Find where the given text appears and provide that cell's center as [X, Y] coordinate. 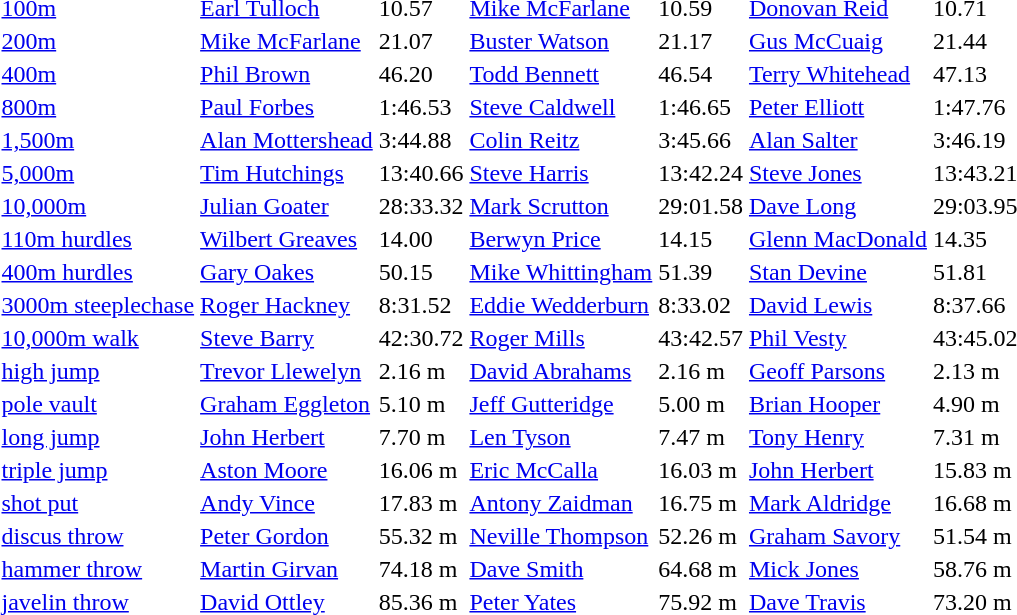
high jump [98, 371]
Mike Whittingham [561, 272]
16.06 m [421, 470]
42:30.72 [421, 338]
21.17 [701, 41]
5.00 m [701, 404]
Todd Bennett [561, 74]
8:33.02 [701, 305]
Glenn MacDonald [838, 239]
Terry Whitehead [838, 74]
400m [98, 74]
Julian Goater [287, 206]
800m [98, 107]
3000m steeplechase [98, 305]
29:01.58 [701, 206]
Brian Hooper [838, 404]
discus throw [98, 536]
Phil Vesty [838, 338]
55.32 m [421, 536]
1:46.53 [421, 107]
Wilbert Greaves [287, 239]
hammer throw [98, 569]
16.75 m [701, 503]
Andy Vince [287, 503]
51.39 [701, 272]
Aston Moore [287, 470]
Steve Caldwell [561, 107]
13:40.66 [421, 173]
Steve Harris [561, 173]
Buster Watson [561, 41]
Phil Brown [287, 74]
14.15 [701, 239]
Roger Hackney [287, 305]
Tony Henry [838, 437]
Trevor Llewelyn [287, 371]
Graham Eggleton [287, 404]
3:44.88 [421, 140]
Dave Long [838, 206]
Peter Elliott [838, 107]
1:46.65 [701, 107]
10,000m walk [98, 338]
Mark Aldridge [838, 503]
Tim Hutchings [287, 173]
Graham Savory [838, 536]
Roger Mills [561, 338]
8:31.52 [421, 305]
10,000m [98, 206]
200m [98, 41]
Mark Scrutton [561, 206]
74.18 m [421, 569]
46.54 [701, 74]
3:45.66 [701, 140]
Paul Forbes [287, 107]
Steve Barry [287, 338]
13:42.24 [701, 173]
shot put [98, 503]
Berwyn Price [561, 239]
50.15 [421, 272]
Martin Girvan [287, 569]
David Lewis [838, 305]
Peter Gordon [287, 536]
28:33.32 [421, 206]
long jump [98, 437]
7.70 m [421, 437]
17.83 m [421, 503]
14.00 [421, 239]
Mike McFarlane [287, 41]
Jeff Gutteridge [561, 404]
Geoff Parsons [838, 371]
5,000m [98, 173]
Alan Salter [838, 140]
Eddie Wedderburn [561, 305]
Len Tyson [561, 437]
110m hurdles [98, 239]
David Abrahams [561, 371]
1,500m [98, 140]
Neville Thompson [561, 536]
16.03 m [701, 470]
Colin Reitz [561, 140]
46.20 [421, 74]
5.10 m [421, 404]
pole vault [98, 404]
Antony Zaidman [561, 503]
triple jump [98, 470]
64.68 m [701, 569]
Dave Smith [561, 569]
Gus McCuaig [838, 41]
Stan Devine [838, 272]
Gary Oakes [287, 272]
52.26 m [701, 536]
Mick Jones [838, 569]
Eric McCalla [561, 470]
21.07 [421, 41]
7.47 m [701, 437]
Steve Jones [838, 173]
400m hurdles [98, 272]
43:42.57 [701, 338]
Alan Mottershead [287, 140]
